Output the (X, Y) coordinate of the center of the cell containing the given text.  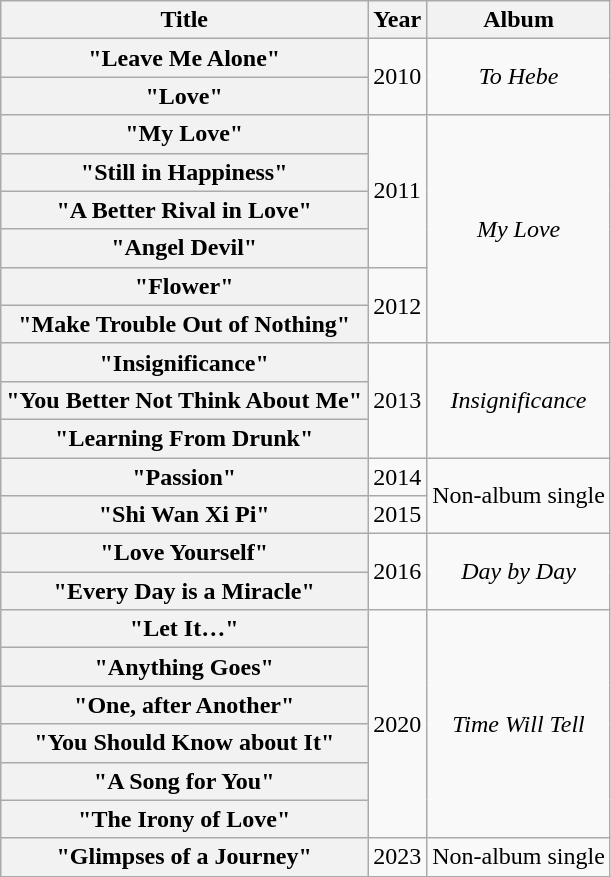
2011 (398, 191)
Time Will Tell (519, 724)
2020 (398, 724)
Day by Day (519, 572)
2012 (398, 305)
2013 (398, 400)
"Glimpses of a Journey" (184, 857)
"Flower" (184, 286)
"Leave Me Alone" (184, 58)
"Make Trouble Out of Nothing" (184, 324)
"Still in Happiness" (184, 172)
"You Better Not Think About Me" (184, 400)
"The Irony of Love" (184, 819)
2015 (398, 515)
"Passion" (184, 477)
"Love" (184, 96)
"Learning From Drunk" (184, 438)
My Love (519, 229)
"Every Day is a Miracle" (184, 591)
Insignificance (519, 400)
"Anything Goes" (184, 667)
"Angel Devil" (184, 248)
"My Love" (184, 134)
2014 (398, 477)
To Hebe (519, 77)
"Let It…" (184, 629)
Year (398, 20)
2016 (398, 572)
Album (519, 20)
"Shi Wan Xi Pi" (184, 515)
"A Better Rival in Love" (184, 210)
2010 (398, 77)
"You Should Know about It" (184, 743)
Title (184, 20)
2023 (398, 857)
"Love Yourself" (184, 553)
"Insignificance" (184, 362)
"One, after Another" (184, 705)
"A Song for You" (184, 781)
